Find where the given text appears and provide that cell's center as (x, y) coordinate. 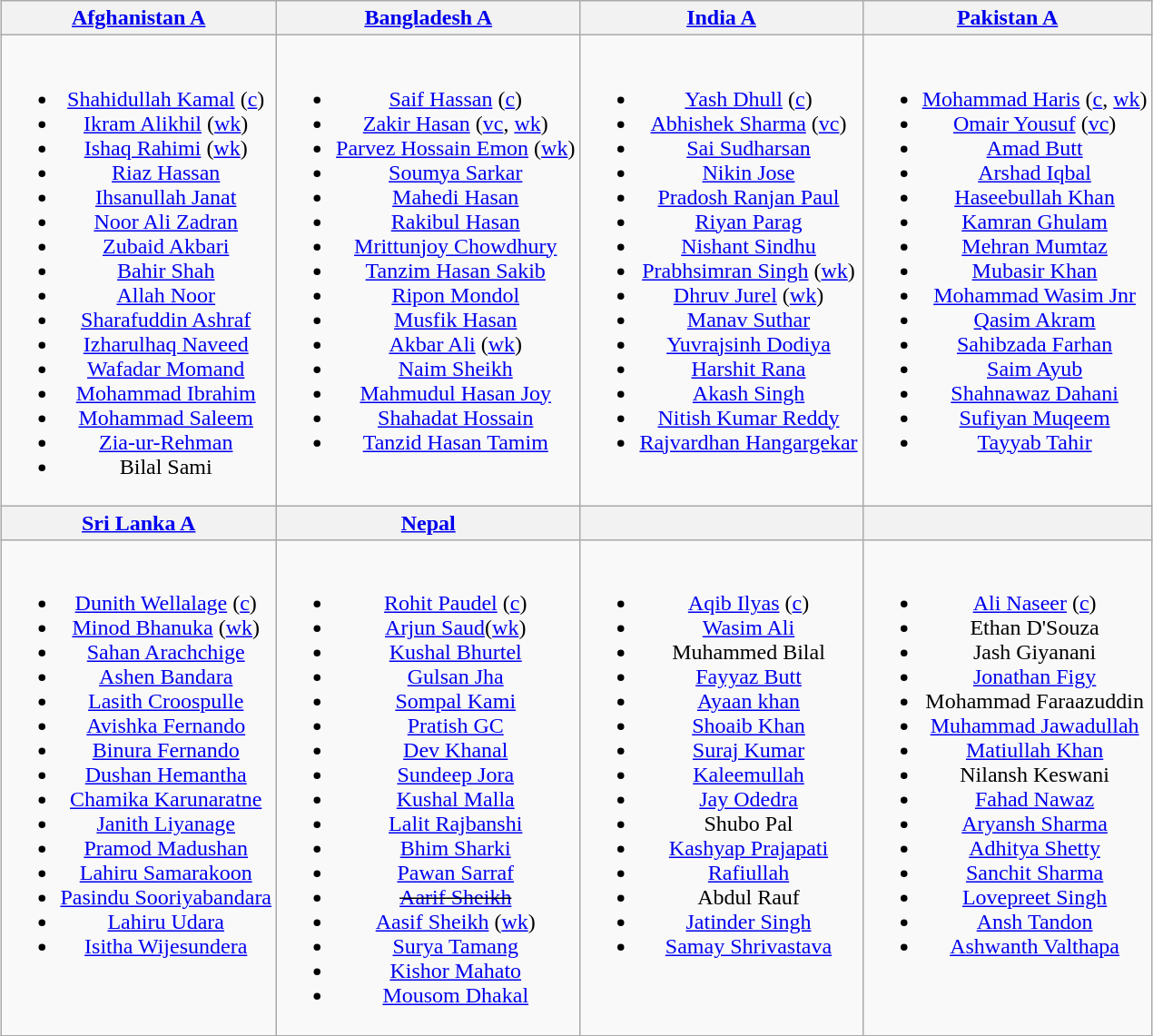
Sri Lanka A (139, 523)
Nepal (429, 523)
Pakistan A (1008, 18)
Afghanistan A (139, 18)
Bangladesh A (429, 18)
India A (721, 18)
